Identify which cell holds the provided text, then report its [X, Y] central coordinate. 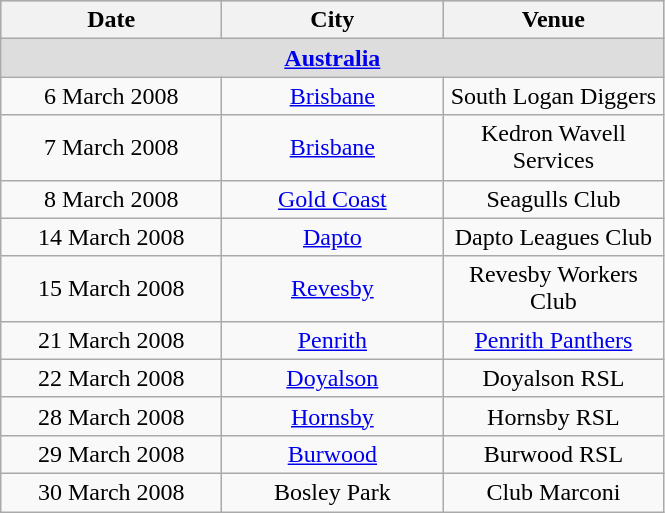
22 March 2008 [112, 378]
29 March 2008 [112, 454]
7 March 2008 [112, 148]
14 March 2008 [112, 237]
South Logan Diggers [554, 96]
Australia [332, 58]
Bosley Park [332, 492]
Dapto [332, 237]
Hornsby RSL [554, 416]
Venue [554, 20]
15 March 2008 [112, 288]
Doyalson RSL [554, 378]
Hornsby [332, 416]
30 March 2008 [112, 492]
Revesby [332, 288]
Burwood RSL [554, 454]
28 March 2008 [112, 416]
Dapto Leagues Club [554, 237]
Doyalson [332, 378]
8 March 2008 [112, 199]
6 March 2008 [112, 96]
City [332, 20]
Burwood [332, 454]
Penrith [332, 340]
Penrith Panthers [554, 340]
Club Marconi [554, 492]
Revesby Workers Club [554, 288]
Date [112, 20]
Gold Coast [332, 199]
21 March 2008 [112, 340]
Seagulls Club [554, 199]
Kedron Wavell Services [554, 148]
